For the text-containing cell, return its midpoint in (X, Y) coordinate format. 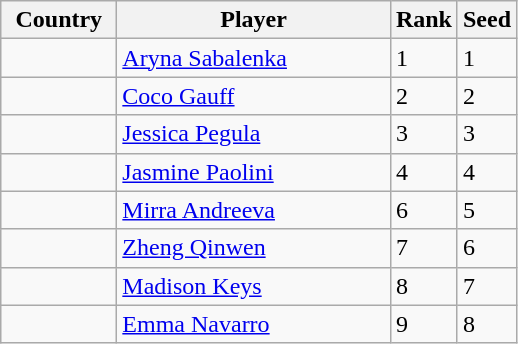
Player (254, 20)
5 (486, 210)
Emma Navarro (254, 324)
Seed (486, 20)
Country (59, 20)
9 (424, 324)
Mirra Andreeva (254, 210)
Rank (424, 20)
Madison Keys (254, 286)
Coco Gauff (254, 96)
Aryna Sabalenka (254, 58)
Jessica Pegula (254, 134)
Jasmine Paolini (254, 172)
Zheng Qinwen (254, 248)
